Search for the cell housing the specified text and yield its [X, Y] center coordinate. 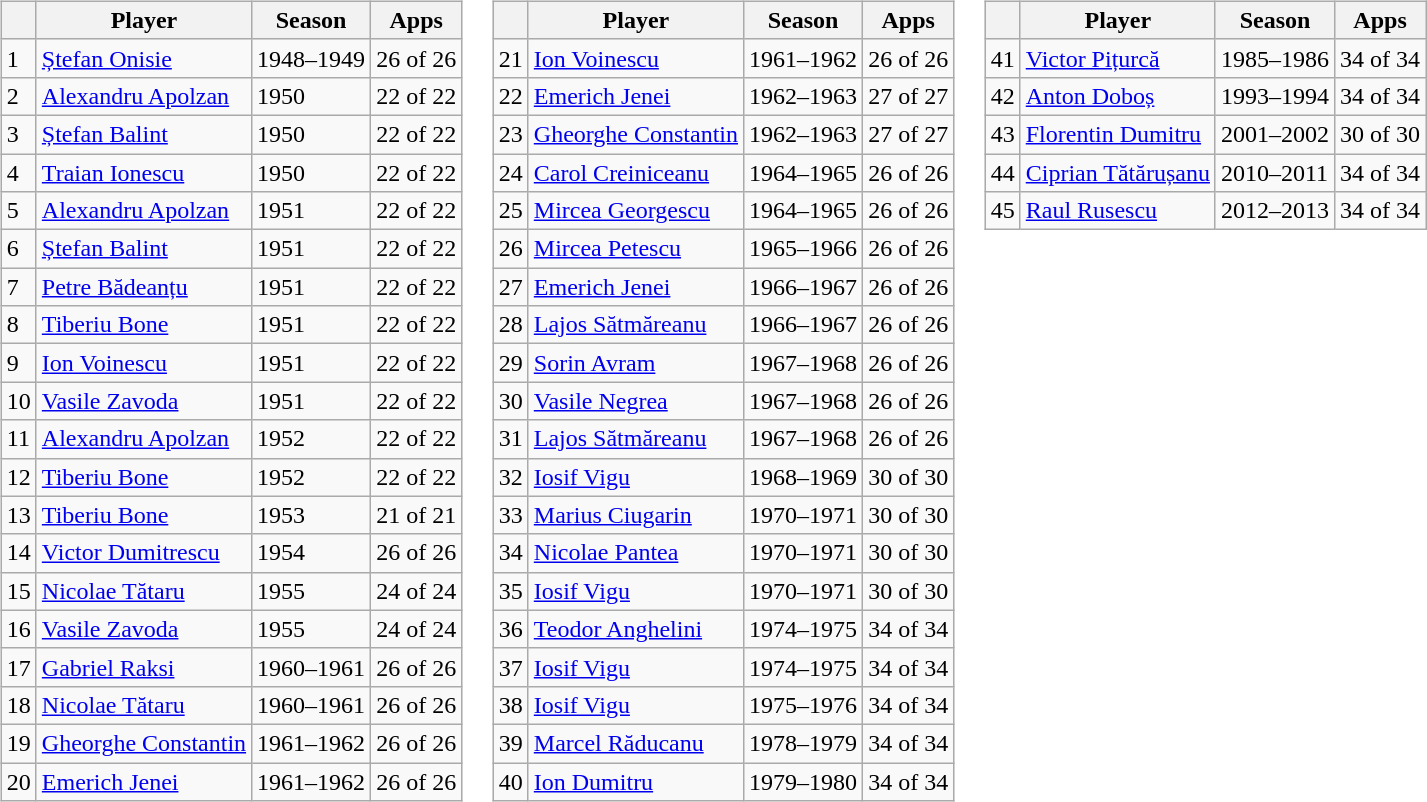
34 [510, 553]
40 [510, 781]
8 [18, 325]
43 [1002, 134]
16 [18, 629]
42 [1002, 96]
23 [510, 134]
Anton Doboș [1118, 96]
1953 [312, 515]
41 [1002, 58]
6 [18, 249]
Sorin Avram [636, 363]
13 [18, 515]
20 [18, 781]
1954 [312, 553]
7 [18, 287]
27 [510, 287]
1965–1966 [804, 249]
10 [18, 401]
3 [18, 134]
4 [18, 173]
Victor Pițurcă [1118, 58]
2001–2002 [1274, 134]
11 [18, 439]
Victor Dumitrescu [144, 553]
45 [1002, 211]
Marius Ciugarin [636, 515]
Vasile Negrea [636, 401]
17 [18, 667]
1978–1979 [804, 743]
5 [18, 211]
33 [510, 515]
39 [510, 743]
Mircea Georgescu [636, 211]
26 [510, 249]
Mircea Petescu [636, 249]
Ștefan Onisie [144, 58]
29 [510, 363]
31 [510, 439]
18 [18, 705]
Gabriel Raksi [144, 667]
Carol Creiniceanu [636, 173]
Petre Bădeanțu [144, 287]
44 [1002, 173]
37 [510, 667]
Teodor Anghelini [636, 629]
1975–1976 [804, 705]
Marcel Răducanu [636, 743]
32 [510, 477]
25 [510, 211]
38 [510, 705]
2012–2013 [1274, 211]
2010–2011 [1274, 173]
Ion Dumitru [636, 781]
2 [18, 96]
14 [18, 553]
9 [18, 363]
21 [510, 58]
35 [510, 591]
Nicolae Pantea [636, 553]
1968–1969 [804, 477]
36 [510, 629]
1979–1980 [804, 781]
Raul Rusescu [1118, 211]
15 [18, 591]
1985–1986 [1274, 58]
Ciprian Tătărușanu [1118, 173]
21 of 21 [416, 515]
Traian Ionescu [144, 173]
24 [510, 173]
12 [18, 477]
30 [510, 401]
Florentin Dumitru [1118, 134]
22 [510, 96]
1948–1949 [312, 58]
1 [18, 58]
1993–1994 [1274, 96]
28 [510, 325]
19 [18, 743]
